Search for the cell housing the specified text and yield its [X, Y] center coordinate. 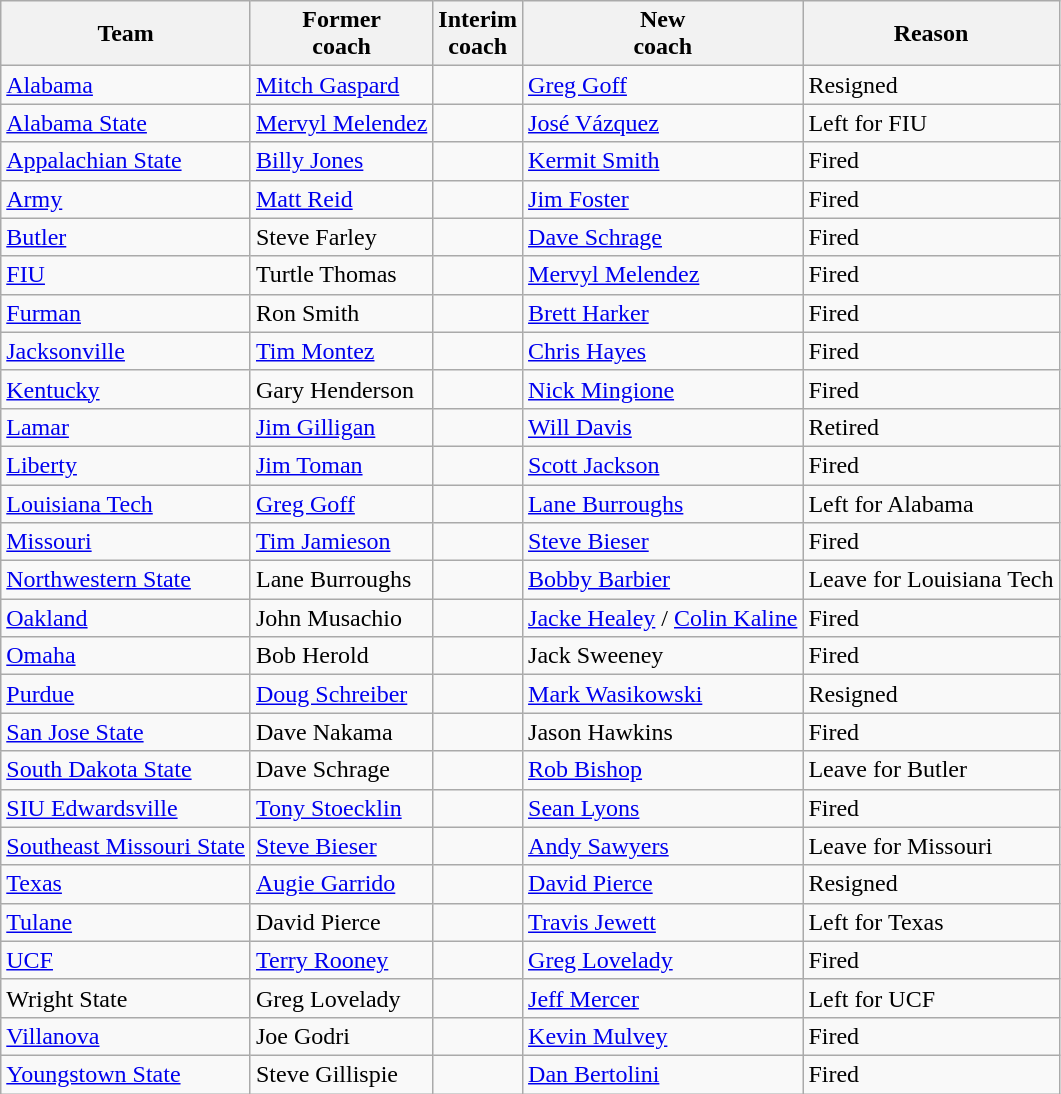
Tim Jamieson [341, 542]
Jason Hawkins [663, 732]
Brett Harker [663, 313]
Jack Sweeney [663, 656]
Leave for Butler [931, 770]
Will Davis [663, 427]
Liberty [126, 465]
Louisiana Tech [126, 503]
Jacksonville [126, 351]
Leave for Missouri [931, 846]
Alabama [126, 85]
Steve Farley [341, 237]
Team [126, 34]
UCF [126, 960]
Mark Wasikowski [663, 694]
Kentucky [126, 389]
Scott Jackson [663, 465]
Joe Godri [341, 1036]
Left for Texas [931, 922]
Chris Hayes [663, 351]
Leave for Louisiana Tech [931, 580]
Turtle Thomas [341, 275]
SIU Edwardsville [126, 808]
Augie Garrido [341, 884]
Appalachian State [126, 161]
Butler [126, 237]
FIU [126, 275]
Purdue [126, 694]
Kermit Smith [663, 161]
Billy Jones [341, 161]
Mitch Gaspard [341, 85]
Bobby Barbier [663, 580]
Northwestern State [126, 580]
Left for Alabama [931, 503]
John Musachio [341, 618]
Andy Sawyers [663, 846]
Steve Gillispie [341, 1074]
Missouri [126, 542]
Army [126, 199]
Jacke Healey / Colin Kaline [663, 618]
Southeast Missouri State [126, 846]
José Vázquez [663, 123]
Gary Henderson [341, 389]
Interimcoach [478, 34]
Ron Smith [341, 313]
Doug Schreiber [341, 694]
Alabama State [126, 123]
Omaha [126, 656]
Reason [931, 34]
Lamar [126, 427]
Dave Nakama [341, 732]
Tony Stoecklin [341, 808]
Left for UCF [931, 998]
Texas [126, 884]
Jim Gilligan [341, 427]
Nick Mingione [663, 389]
Furman [126, 313]
Tim Montez [341, 351]
Youngstown State [126, 1074]
Bob Herold [341, 656]
Dan Bertolini [663, 1074]
Newcoach [663, 34]
Oakland [126, 618]
Left for FIU [931, 123]
South Dakota State [126, 770]
Jeff Mercer [663, 998]
Retired [931, 427]
Travis Jewett [663, 922]
Tulane [126, 922]
Rob Bishop [663, 770]
Jim Toman [341, 465]
Wright State [126, 998]
Kevin Mulvey [663, 1036]
Formercoach [341, 34]
Jim Foster [663, 199]
San Jose State [126, 732]
Terry Rooney [341, 960]
Sean Lyons [663, 808]
Villanova [126, 1036]
Matt Reid [341, 199]
